Determine the (X, Y) coordinate at the center of the cell enclosing the given text.  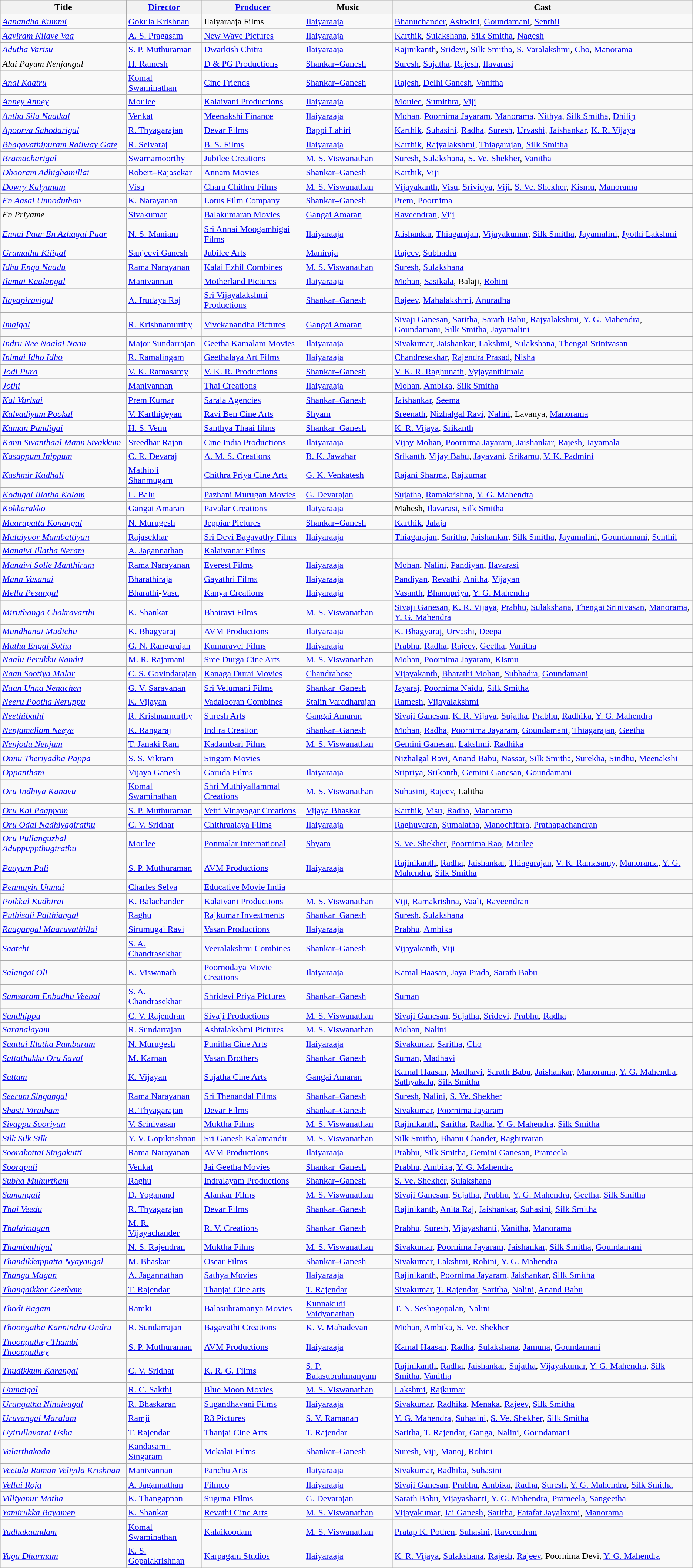
Sivaji Ganesan, K. R. Vijaya, Prabhu, Sulakshana, Thengai Srinivasan, Manorama, Y. G. Mahendra (543, 612)
K. Bhagyaraj (164, 631)
Yuga Dharmam (63, 1556)
Soorakottai Singakutti (63, 1152)
M. Bhaskar (164, 1261)
Alai Payum Nenjangal (63, 64)
K. Bhagyaraj, Urvashi, Deepa (543, 631)
Karthik, Visu, Radha, Manorama (543, 810)
Jubilee Creations (252, 158)
Sri Devi Bagavathy Films (252, 537)
Vasan Brothers (252, 1058)
Silk Smitha, Bhanu Chander, Raghuvaran (543, 1138)
Thudikkum Karangal (63, 1371)
Sivakumar, Jaishankar, Lakshmi, Sulakshana, Thengai Srinivasan (543, 343)
M. Karnan (164, 1058)
Malaiyoor Mambattiyan (63, 537)
Robert–Rajasekar (164, 172)
Inimai Idho Idho (63, 357)
Prem, Poornima (543, 201)
Kalaikoodam (252, 1532)
Producer (252, 7)
Penmayin Unmai (63, 887)
Kanya Creations (252, 593)
Kodugal Illatha Kolam (63, 495)
Oppantham (63, 772)
Kalaivanar Films (252, 551)
Gokula Krishnan (164, 21)
Suresh, Sujatha, Rajesh, Ilavarasi (543, 64)
Karthik, Rajyalakshmi, Thiagarajan, Silk Smitha (543, 144)
Villiyanur Matha (63, 1499)
Idhu Enga Naadu (63, 267)
Saritha, T. Rajendar, Ganga, Nalini, Goundamani (543, 1432)
Maniraja (348, 253)
Vasan Productions (252, 929)
Suman (543, 996)
Mohan, Sasikala, Balaji, Rohini (543, 281)
Seerum Singangal (63, 1096)
Mahesh, Ilavarasi, Silk Smitha (543, 509)
Music (348, 7)
Gemini Ganesan, Lakshmi, Radhika (543, 744)
Urangatha Ninaivugal (63, 1404)
Miruthanga Chakravarthi (63, 612)
R. Ramalingam (164, 357)
T. Janaki Ram (164, 744)
Manaivi Solle Manthiram (63, 565)
Rajkumar Investments (252, 915)
Sivaji Ganesan, K. R. Vijaya, Sujatha, Prabhu, Radhika, Y. G. Mahendra (543, 716)
Meenakshi Finance (252, 116)
A. M. S. Creations (252, 456)
Raveendran, Viji (543, 215)
Mekalai Films (252, 1451)
Gramathu Kiligal (63, 253)
K. Viswanath (164, 973)
Nizhalgal Ravi, Anand Babu, Nassar, Silk Smitha, Surekha, Sindhu, Meenakshi (543, 758)
Ilayapiravigal (63, 300)
S. Ve. Shekher, Poornima Rao, Moulee (543, 844)
Naan Sootiya Malar (63, 673)
Thiagarajan, Saritha, Jaishankar, Silk Smitha, Jayamalini, Goundamani, Senthil (543, 537)
Salangai Oli (63, 973)
Thanjai Cine Arts (252, 1432)
Educative Movie India (252, 887)
Sarala Agencies (252, 400)
Sree Durga Cine Arts (252, 659)
Vellai Roja (63, 1484)
R. V. Creations (252, 1228)
Balasubramanya Movies (252, 1308)
S. Ve. Shekher, Sulakshana (543, 1181)
Sreenath, Nizhalgal Ravi, Nalini, Lavanya, Manorama (543, 414)
Chandresekhar, Rajendra Prasad, Nisha (543, 357)
Karthik, Jalaja (543, 523)
Chithraalaya Films (252, 825)
Thambathigal (63, 1247)
K. Narayanan (164, 201)
Shridevi Priya Pictures (252, 996)
Sivakumar (164, 215)
Jeppiar Pictures (252, 523)
Jaishankar, Thiagarajan, Vijayakumar, Silk Smitha, Jayamalini, Jyothi Lakshmi (543, 234)
Kamal Haasan, Radha, Sulakshana, Jamuna, Goundamani (543, 1347)
Sattam (63, 1077)
Vijayakumar, Jai Ganesh, Saritha, Fatafat Jayalaxmi, Manorama (543, 1513)
Filmco (252, 1484)
Thai Veedu (63, 1209)
Chandrabose (348, 673)
Kann Sivanthaal Mann Sivakkum (63, 442)
Kumaravel Films (252, 645)
Vadalooran Combines (252, 702)
Onnu Theriyadha Pappa (63, 758)
Kashmir Kadhali (63, 476)
Sivaji Productions (252, 1016)
Saattai Illatha Pambaram (63, 1044)
Sirumugai Ravi (164, 929)
Samsaram Enbadhu Veenai (63, 996)
A. S. Pragasam (164, 36)
Srikanth, Vijay Babu, Jayavani, Srikamu, V. K. Padmini (543, 456)
Vetri Vinayagar Creations (252, 810)
Gayathri Films (252, 579)
Thoongatha Kannindru Ondru (63, 1328)
Shri Muthiyallammal Creations (252, 791)
Everest Films (252, 565)
Subha Muhurtham (63, 1181)
Thanga Magan (63, 1275)
Karthik, Viji (543, 172)
Ramki (164, 1308)
Sreedhar Rajan (164, 442)
Puthisali Paithiangal (63, 915)
Sattathukku Oru Saval (63, 1058)
S. V. Ramanan (348, 1418)
S. S. Vikram (164, 758)
C. V. Rajendran (164, 1016)
Sivakumar, Lakshmi, Rohini, Y. G. Mahendra (543, 1261)
Stalin Varadharajan (348, 702)
Thoongathey Thambi Thoongathey (63, 1347)
Maarupatta Konangal (63, 523)
Cine India Productions (252, 442)
Kandasami-Singaram (164, 1451)
Ennai Paar En Azhagai Paar (63, 234)
Prabhu, Suresh, Vijayashanti, Vanitha, Manorama (543, 1228)
B. K. Jawahar (348, 456)
Mohan, Ambika, S. Ve. Shekher (543, 1328)
Suresh Arts (252, 716)
Ramesh, Vijayalakshmi (543, 702)
Annam Movies (252, 172)
Kaman Pandigai (63, 428)
Vijaya Bhaskar (348, 810)
Bramacharigal (63, 158)
Oru Kai Paappom (63, 810)
Pazhani Murugan Movies (252, 495)
Cine Friends (252, 83)
K. S. Gopalakrishnan (164, 1556)
Yudhakaandam (63, 1532)
H. Ramesh (164, 64)
Chithra Priya Cine Arts (252, 476)
Geetha Kamalam Movies (252, 343)
Thalaimagan (63, 1228)
Thodi Ragam (63, 1308)
Rajinikanth, Radha, Jaishankar, Thiagarajan, V. K. Ramasamy, Manorama, Y. G. Mahendra, Silk Smitha (543, 868)
Sri Velumani Films (252, 688)
Suman, Madhavi (543, 1058)
Major Sundarrajan (164, 343)
Sujatha Cine Arts (252, 1077)
G. N. Rangarajan (164, 645)
K. Balachander (164, 901)
Sandhippu (63, 1016)
Lakshmi, Rajkumar (543, 1390)
N. S. Maniam (164, 234)
Prabhu, Silk Smitha, Gemini Ganesan, Prameela (543, 1152)
D & PG Productions (252, 64)
Charu Chithra Films (252, 186)
K. V. Mahadevan (348, 1328)
Suguna Films (252, 1499)
Viji, Ramakrishna, Vaali, Raveendran (543, 901)
Kalvadiyum Pookal (63, 414)
Anal Kaatru (63, 83)
Indralayam Productions (252, 1181)
N. S. Rajendran (164, 1247)
Bharathiraja (164, 579)
Poornodaya Movie Creations (252, 973)
Bhanuchander, Ashwini, Goundamani, Senthil (543, 21)
Motherland Pictures (252, 281)
Oscar Films (252, 1261)
Naan Unna Nenachen (63, 688)
Mohan, Poornima Jayaram, Manorama, Nithya, Silk Smitha, Dhilip (543, 116)
Santhya Thaai films (252, 428)
Sumangali (63, 1195)
Mann Vasanai (63, 579)
Ravi Ben Cine Arts (252, 414)
Sripriya, Srikanth, Gemini Ganesan, Goundamani (543, 772)
En Priyame (63, 215)
Karthik, Suhasini, Radha, Suresh, Urvashi, Jaishankar, K. R. Vijaya (543, 130)
Mohan, Radha, Poornima Jayaram, Goundamani, Thiagarajan, Geetha (543, 730)
Sathya Movies (252, 1275)
Sri Vijayalakshmi Productions (252, 300)
Oru Pullanguzhal Aduppuppthugirathu (63, 844)
Soorapuli (63, 1166)
Balakumaran Movies (252, 215)
Punitha Cine Arts (252, 1044)
Moulee, Sumithra, Viji (543, 102)
V. K. R. Raghunath, Vyjayanthimala (543, 372)
V. Karthigeyan (164, 414)
Antha Sila Naatkal (63, 116)
Sivaji Ganesan, Saritha, Sarath Babu, Rajyalakshmi, Y. G. Mahendra, Goundamani, Silk Smitha, Jayamalini (543, 324)
Sivakumar, Saritha, Cho (543, 1044)
Vijaya Ganesh (164, 772)
G. V. Saravanan (164, 688)
Rajesh, Delhi Ganesh, Vanitha (543, 83)
Y. G. Mahendra, Suhasini, S. Ve. Shekher, Silk Smitha (543, 1418)
Pandiyan, Revathi, Anitha, Vijayan (543, 579)
Mathioli Shanmugam (164, 476)
Sujatha, Ramakrishna, Y. G. Mahendra (543, 495)
Kamal Haasan, Madhavi, Sarath Babu, Jaishankar, Manorama, Y. G. Mahendra, Sathyakala, Silk Smitha (543, 1077)
Alankar Films (252, 1195)
Sri Annai Moogambigai Films (252, 234)
Neethibathi (63, 716)
Director (164, 7)
Mundhanai Mudichu (63, 631)
Dwarkish Chitra (252, 50)
Bhagavathipuram Railway Gate (63, 144)
Ashtalakshmi Pictures (252, 1030)
K. R. G. Films (252, 1371)
Sivakumar, T. Rajendar, Saritha, Nalini, Anand Babu (543, 1289)
Vijayakanth, Visu, Srividya, Viji, S. Ve. Shekher, Kismu, Manorama (543, 186)
Blue Moon Movies (252, 1390)
Geethalaya Art Films (252, 357)
Yamirukka Bayamen (63, 1513)
Jodi Pura (63, 372)
Valarthakada (63, 1451)
Kai Varisai (63, 400)
Sarath Babu, Vijayashanti, Y. G. Mahendra, Prameela, Sangeetha (543, 1499)
Bharathi-Vasu (164, 593)
Paayum Puli (63, 868)
Uruvangal Maralam (63, 1418)
Title (63, 7)
Thanjai Cine arts (252, 1289)
Muthu Engal Sothu (63, 645)
K. R. Vijaya, Srikanth (543, 428)
Cast (543, 7)
Pratap K. Pothen, Suhasini, Raveendran (543, 1532)
Panchu Arts (252, 1470)
Swarnamoorthy (164, 158)
Rajinikanth, Saritha, Radha, Y. G. Mahendra, Silk Smitha (543, 1124)
Bappi Lahiri (348, 130)
Sivappu Sooriyan (63, 1124)
Imaigal (63, 324)
Mella Pesungal (63, 593)
G. K. Venkatesh (348, 476)
Jayaraj, Poornima Naidu, Silk Smitha (543, 688)
Sanjeevi Ganesh (164, 253)
Raghuvaran, Sumalatha, Manochithra, Prathapachandran (543, 825)
Saatchi (63, 948)
Jubilee Arts (252, 253)
Vivekanandha Pictures (252, 324)
Pavalar Creations (252, 509)
Kamal Haasan, Jaya Prada, Sarath Babu (543, 973)
Kasappum Inippum (63, 456)
Naalu Perukku Nandri (63, 659)
R. Selvaraj (164, 144)
Rajeev, Subhadra (543, 253)
Aanandha Kummi (63, 21)
Sugandhavani Films (252, 1404)
Prabhu, Radha, Rajeev, Geetha, Vanitha (543, 645)
Kadambari Films (252, 744)
Kokkarakko (63, 509)
K. R. Vijaya, Sulakshana, Rajesh, Rajeev, Poornima Devi, Y. G. Mahendra (543, 1556)
Shasti Viratham (63, 1110)
T. N. Seshagopalan, Nalini (543, 1308)
Unmaigal (63, 1390)
Uyirullavarai Usha (63, 1432)
Kunnakudi Vaidyanathan (348, 1308)
Rajinikanth, Sridevi, Silk Smitha, S. Varalakshmi, Cho, Manorama (543, 50)
Sivakumar, Radhika, Suhasini (543, 1470)
Ilaiyaraaja Films (252, 21)
Sri Ganesh Kalamandir (252, 1138)
Ramji (164, 1418)
Lotus Film Company (252, 201)
C. S. Govindarajan (164, 673)
Veeralakshmi Combines (252, 948)
Dhooram Adhighamillai (63, 172)
Karpagam Studios (252, 1556)
Saranalayam (63, 1030)
Mohan, Poornima Jayaram, Kismu (543, 659)
Prabhu, Ambika, Y. G. Mahendra (543, 1166)
D. Yoganand (164, 1195)
Ilamai Kaalangal (63, 281)
Garuda Films (252, 772)
Thai Creations (252, 386)
Sri Thenandal Films (252, 1096)
Mohan, Nalini (543, 1030)
Jai Geetha Movies (252, 1166)
Sivaji Ganesan, Sujatha, Prabhu, Y. G. Mahendra, Geetha, Silk Smitha (543, 1195)
Vijayakanth, Bharathi Mohan, Subhadra, Goundamani (543, 673)
H. S. Venu (164, 428)
Suresh, Sulakshana, S. Ve. Shekher, Vanitha (543, 158)
R. C. Sakthi (164, 1390)
R. Bhaskaran (164, 1404)
New Wave Pictures (252, 36)
Rajinikanth, Anita Raj, Jaishankar, Suhasini, Silk Smitha (543, 1209)
Sivakumar, Radhika, Menaka, Rajeev, Silk Smitha (543, 1404)
R3 Pictures (252, 1418)
Suresh, Nalini, S. Ve. Shekher (543, 1096)
Poikkal Kudhirai (63, 901)
Sivaji Ganesan, Prabhu, Ambika, Radha, Suresh, Y. G. Mahendra, Silk Smitha (543, 1484)
Rajinikanth, Poornima Jayaram, Jaishankar, Silk Smitha (543, 1275)
Raagangal Maaruvathillai (63, 929)
V. K. Ramasamy (164, 372)
Visu (164, 186)
Aayiram Nilave Vaa (63, 36)
Mohan, Nalini, Pandiyan, Ilavarasi (543, 565)
Vijay Mohan, Poornima Jayaram, Jaishankar, Rajesh, Jayamala (543, 442)
V. K. R. Productions (252, 372)
Prem Kumar (164, 400)
V. Srinivasan (164, 1124)
Veetula Raman Veliyila Krishnan (63, 1470)
Sivakumar, Poornima Jayaram (543, 1110)
Rajani Sharma, Rajkumar (543, 476)
Jothi (63, 386)
Anney Anney (63, 102)
M. R. Rajamani (164, 659)
L. Balu (164, 495)
Singam Movies (252, 758)
Sivaji Ganesan, Sujatha, Sridevi, Prabhu, Radha (543, 1016)
Bhairavi Films (252, 612)
Suresh, Viji, Manoj, Rohini (543, 1451)
Thangaikkor Geetham (63, 1289)
Vasanth, Bhanupriya, Y. G. Mahendra (543, 593)
Nenjamellam Neeye (63, 730)
Silk Silk Silk (63, 1138)
En Aasai Unnoduthan (63, 201)
Y. V. Gopikrishnan (164, 1138)
Rajinikanth, Radha, Jaishankar, Sujatha, Vijayakumar, Y. G. Mahendra, Silk Smitha, Vanitha (543, 1371)
Oru Indhiya Kanavu (63, 791)
Adutha Varisu (63, 50)
Neeru Pootha Neruppu (63, 702)
Kanaga Durai Movies (252, 673)
A. Irudaya Raj (164, 300)
S. P. Balasubrahmanyam (348, 1371)
Ponmalar International (252, 844)
Prabhu, Ambika (543, 929)
C. R. Devaraj (164, 456)
Charles Selva (164, 887)
Indru Nee Naalai Naan (63, 343)
Oru Odai Nadhiyagirathu (63, 825)
Thandikkappatta Nyayangal (63, 1261)
Rajasekhar (164, 537)
Mohan, Ambika, Silk Smitha (543, 386)
Apoorva Sahodarigal (63, 130)
K. Thangappan (164, 1499)
Indira Creation (252, 730)
Rajeev, Mahalakshmi, Anuradha (543, 300)
Suhasini, Rajeev, Lalitha (543, 791)
M. R. Vijayachander (164, 1228)
Sivakumar, Poornima Jayaram, Jaishankar, Silk Smitha, Goundamani (543, 1247)
Vijayakanth, Viji (543, 948)
B. S. Films (252, 144)
Dowry Kalyanam (63, 186)
Karthik, Sulakshana, Silk Smitha, Nagesh (543, 36)
Manaivi Illatha Neram (63, 551)
K. Rangaraj (164, 730)
Jaishankar, Seema (543, 400)
Nenjodu Nenjam (63, 744)
Bagavathi Creations (252, 1328)
Revathi Cine Arts (252, 1513)
Kalai Ezhil Combines (252, 267)
